Output the (x, y) coordinate of the center of the cell containing the given text.  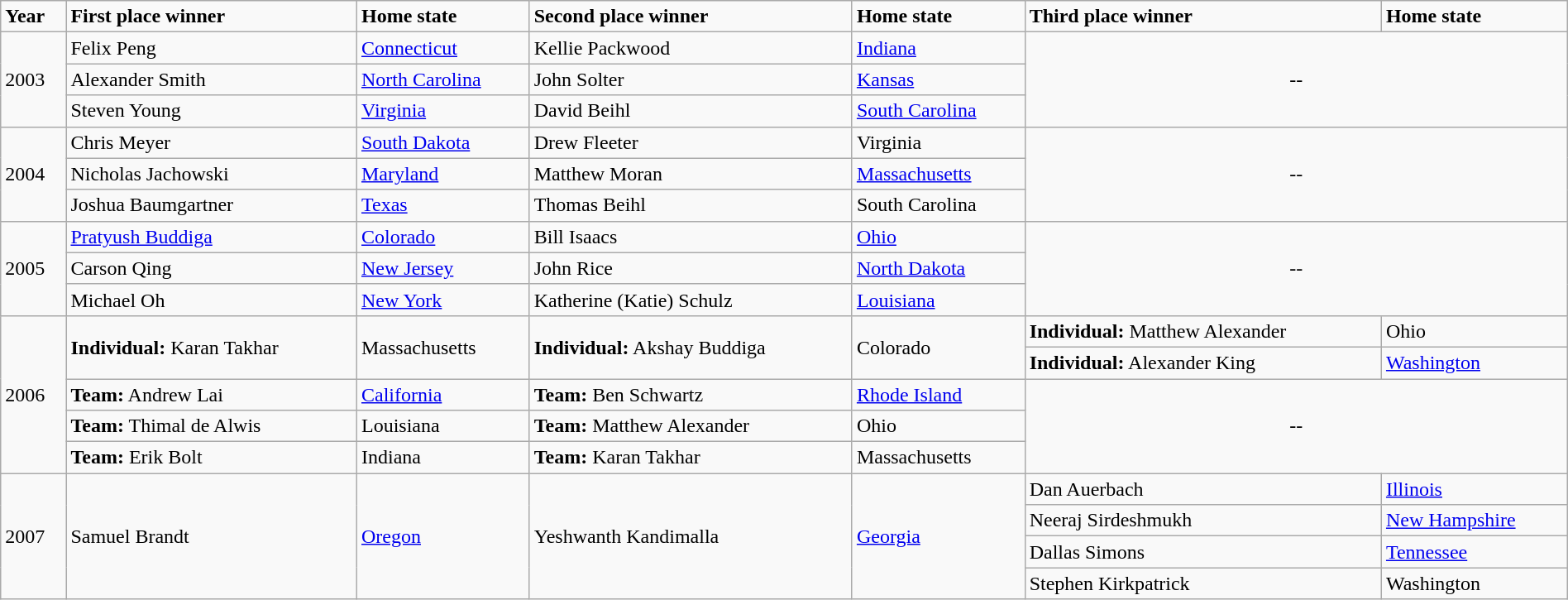
Rhode Island (938, 395)
New Hampshire (1474, 521)
Individual: Alexander King (1202, 362)
Individual: Akshay Buddiga (691, 347)
Joshua Baumgartner (212, 205)
Yeshwanth Kandimalla (691, 536)
New Jersey (443, 268)
Katherine (Katie) Schulz (691, 300)
Steven Young (212, 111)
Carson Qing (212, 268)
2005 (33, 268)
Maryland (443, 174)
Year (33, 17)
Team: Erik Bolt (212, 458)
David Beihl (691, 111)
Nicholas Jachowski (212, 174)
Michael Oh (212, 300)
2006 (33, 394)
Individual: Karan Takhar (212, 347)
Matthew Moran (691, 174)
Neeraj Sirdeshmukh (1202, 521)
Kellie Packwood (691, 48)
Team: Karan Takhar (691, 458)
Samuel Brandt (212, 536)
2004 (33, 174)
2003 (33, 79)
Team: Thimal de Alwis (212, 426)
Texas (443, 205)
Illinois (1474, 489)
Stephen Kirkpatrick (1202, 583)
New York (443, 300)
Bill Isaacs (691, 237)
Connecticut (443, 48)
Individual: Matthew Alexander (1202, 331)
Dan Auerbach (1202, 489)
North Carolina (443, 79)
Pratyush Buddiga (212, 237)
Felix Peng (212, 48)
Third place winner (1202, 17)
2007 (33, 536)
Team: Matthew Alexander (691, 426)
California (443, 395)
Second place winner (691, 17)
First place winner (212, 17)
John Solter (691, 79)
Alexander Smith (212, 79)
Oregon (443, 536)
Team: Andrew Lai (212, 395)
South Dakota (443, 142)
John Rice (691, 268)
Drew Fleeter (691, 142)
Thomas Beihl (691, 205)
Kansas (938, 79)
Dallas Simons (1202, 552)
North Dakota (938, 268)
Tennessee (1474, 552)
Team: Ben Schwartz (691, 395)
Chris Meyer (212, 142)
Georgia (938, 536)
